From the cell containing the given text, extract its center point as [X, Y] coordinate. 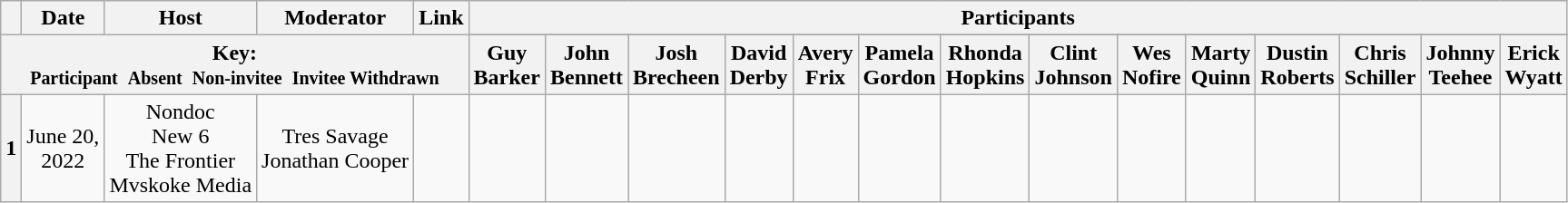
GuyBarker [507, 65]
ErickWyatt [1533, 65]
RhondaHopkins [985, 65]
PamelaGordon [899, 65]
DavidDerby [759, 65]
DustinRoberts [1297, 65]
ClintJohnson [1073, 65]
JohnnyTeehee [1460, 65]
Link [441, 18]
Participants [1018, 18]
Moderator [336, 18]
JohnBennett [587, 65]
AveryFrix [825, 65]
Tres SavageJonathan Cooper [336, 149]
JoshBrecheen [677, 65]
Host [181, 18]
ChrisSchiller [1380, 65]
1 [11, 149]
WesNofire [1151, 65]
MartyQuinn [1220, 65]
NondocNew 6The FrontierMvskoke Media [181, 149]
Date [64, 18]
June 20,2022 [64, 149]
Key: Participant Absent Non-invitee Invitee Withdrawn [234, 65]
